Pinpoint the cell where the given text exists, returning its (X, Y) midpoint coordinate. 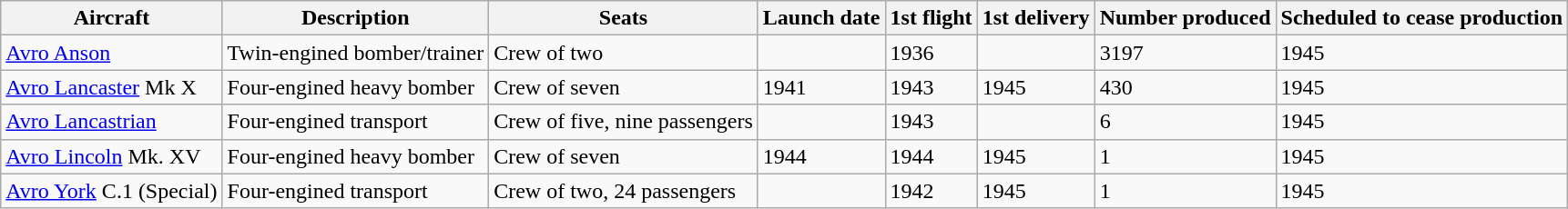
Twin-engined bomber/trainer (355, 53)
Seats (624, 18)
Avro Lancastrian (111, 122)
6 (1186, 122)
Crew of two (624, 53)
Crew of two, 24 passengers (624, 191)
1942 (931, 191)
Avro Lancaster Mk X (111, 87)
1941 (821, 87)
Scheduled to cease production (1422, 18)
Launch date (821, 18)
Description (355, 18)
Aircraft (111, 18)
Avro York C.1 (Special) (111, 191)
1936 (931, 53)
Crew of five, nine passengers (624, 122)
430 (1186, 87)
1st flight (931, 18)
Number produced (1186, 18)
3197 (1186, 53)
1st delivery (1036, 18)
Avro Lincoln Mk. XV (111, 156)
Avro Anson (111, 53)
